Determine the [X, Y] coordinate at the center of the cell enclosing the given text.  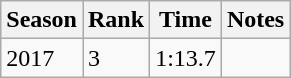
1:13.7 [186, 58]
3 [116, 58]
2017 [42, 58]
Season [42, 20]
Notes [255, 20]
Time [186, 20]
Rank [116, 20]
